Determine the [X, Y] coordinate at the center of the cell enclosing the given text.  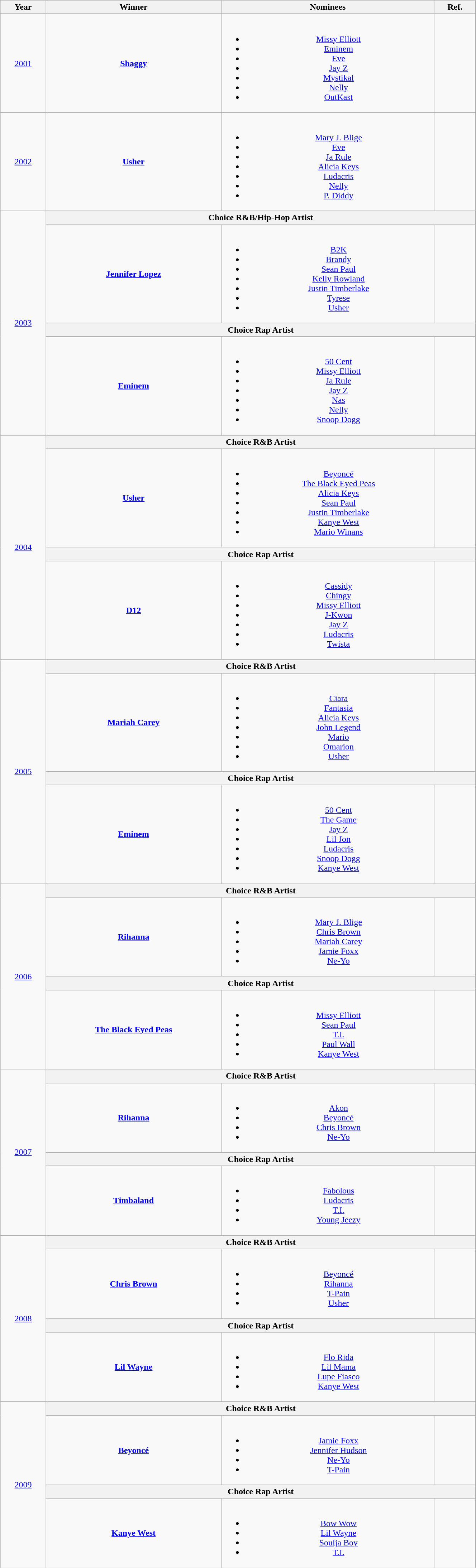
FabolousLudacrisT.I.Young Jeezy [328, 1201]
2008 [23, 1318]
2004 [23, 547]
AkonBeyoncéChris BrownNe-Yo [328, 1118]
CassidyChingyMissy ElliottJ-KwonJay ZLudacrisTwista [328, 610]
BeyoncéThe Black Eyed PeasAlicia KeysSean PaulJustin TimberlakeKanye WestMario Winans [328, 498]
B2KBrandySean PaulKelly RowlandJustin TimberlakeTyreseUsher [328, 274]
Kanye West [133, 1533]
2005 [23, 771]
2006 [23, 976]
50 CentMissy ElliottJa RuleJay ZNasNellySnoop Dogg [328, 386]
Nominees [328, 7]
Mary J. BligeChris BrownMariah CareyJamie FoxxNe-Yo [328, 937]
Beyoncé [133, 1450]
Chris Brown [133, 1284]
D12 [133, 610]
50 CentThe GameJay ZLil JonLudacrisSnoop DoggKanye West [328, 834]
BeyoncéRihannaT-PainUsher [328, 1284]
Missy ElliottSean PaulT.I.Paul WallKanye West [328, 1030]
The Black Eyed Peas [133, 1030]
Missy ElliottEminemEveJay ZMystikalNellyOutKast [328, 63]
2001 [23, 63]
2002 [23, 162]
2007 [23, 1152]
Winner [133, 7]
Mariah Carey [133, 723]
Year [23, 7]
Choice R&B/Hip-Hop Artist [261, 218]
Flo RidaLil MamaLupe FiascoKanye West [328, 1367]
Shaggy [133, 63]
2009 [23, 1485]
Jamie FoxxJennifer HudsonNe-YoT-Pain [328, 1450]
Jennifer Lopez [133, 274]
Lil Wayne [133, 1367]
Bow WowLil WayneSoulja BoyT.I. [328, 1533]
Timbaland [133, 1201]
2003 [23, 323]
Ref. [455, 7]
CiaraFantasiaAlicia KeysJohn LegendMarioOmarionUsher [328, 723]
Mary J. BligeEveJa RuleAlicia KeysLudacrisNellyP. Diddy [328, 162]
